Output the (x, y) coordinate of the center of the cell containing the given text.  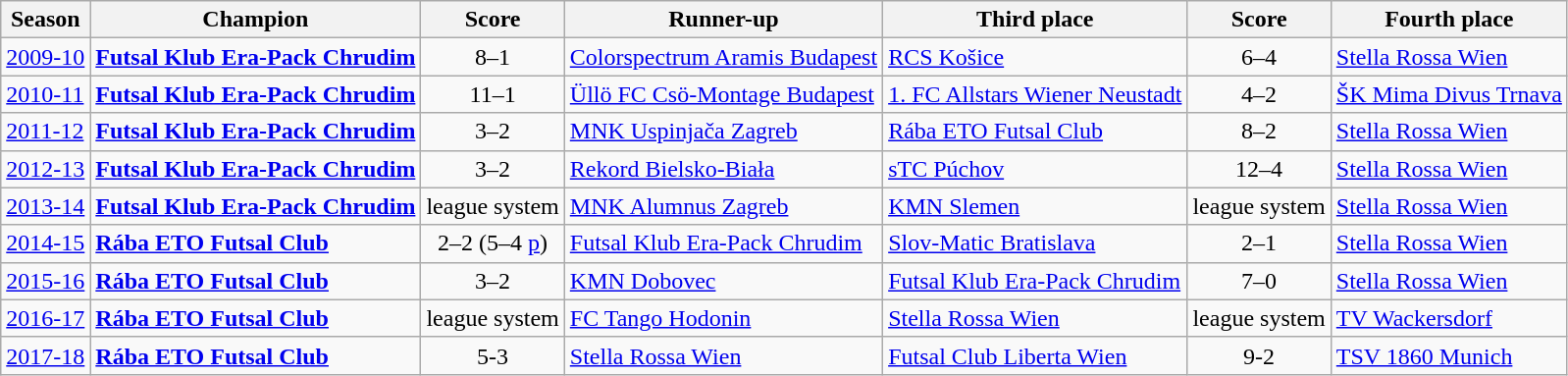
MNK Uspinjača Zagreb (723, 132)
KMN Slemen (1035, 206)
Futsal Club Liberta Wien (1035, 355)
Third place (1035, 20)
12–4 (1259, 169)
TV Wackersdorf (1448, 318)
FC Tango Hodonin (723, 318)
2014-15 (45, 243)
5-3 (493, 355)
MNK Alumnus Zagreb (723, 206)
Season (45, 20)
2017-18 (45, 355)
TSV 1860 Munich (1448, 355)
2015-16 (45, 281)
2010-11 (45, 94)
2–2 (5–4 p) (493, 243)
2011-12 (45, 132)
2012-13 (45, 169)
Champion (255, 20)
2009-10 (45, 57)
2013-14 (45, 206)
Colorspectrum Aramis Budapest (723, 57)
4–2 (1259, 94)
2016-17 (45, 318)
Fourth place (1448, 20)
sTC Púchov (1035, 169)
7–0 (1259, 281)
1. FC Allstars Wiener Neustadt (1035, 94)
2–1 (1259, 243)
8–1 (493, 57)
6–4 (1259, 57)
Rekord Bielsko-Biała (723, 169)
Runner-up (723, 20)
Üllö FC Csö-Montage Budapest (723, 94)
8–2 (1259, 132)
KMN Dobovec (723, 281)
ŠK Mima Divus Trnava (1448, 94)
Slov-Matic Bratislava (1035, 243)
RCS Košice (1035, 57)
11–1 (493, 94)
9-2 (1259, 355)
